Return the [X, Y] coordinate for the center point of the cell that contains the specified text.  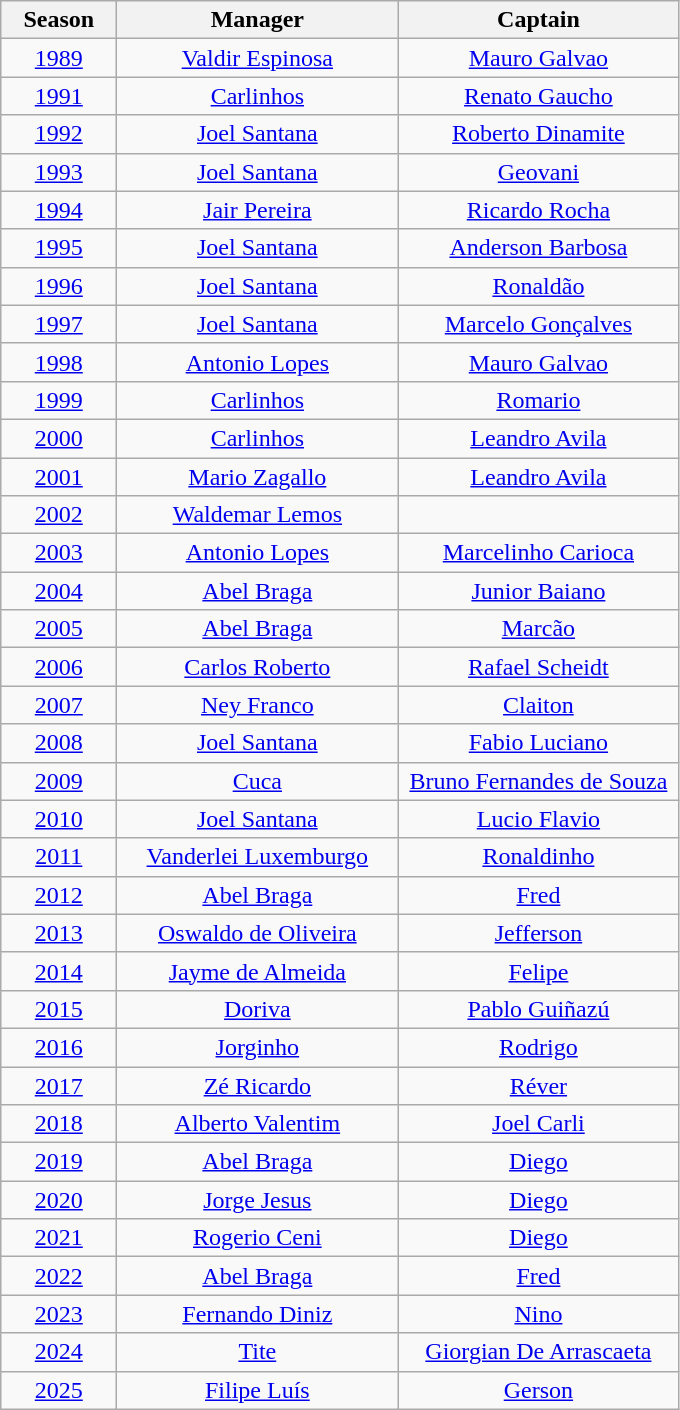
Alberto Valentim [258, 1124]
2010 [59, 819]
Rodrigo [538, 1047]
2020 [59, 1200]
Season [59, 20]
Geovani [538, 172]
Ronaldinho [538, 857]
1995 [59, 248]
Manager [258, 20]
Marcão [538, 629]
Jayme de Almeida [258, 971]
Roberto Dinamite [538, 134]
2006 [59, 667]
1997 [59, 324]
2012 [59, 895]
2022 [59, 1276]
Cuca [258, 781]
2000 [59, 438]
Bruno Fernandes de Souza [538, 781]
1999 [59, 400]
1991 [59, 96]
Marcelo Gonçalves [538, 324]
Claiton [538, 705]
Rafael Scheidt [538, 667]
Renato Gaucho [538, 96]
Marcelinho Carioca [538, 553]
Giorgian De Arrascaeta [538, 1352]
Ronaldão [538, 286]
Zé Ricardo [258, 1085]
Jorge Jesus [258, 1200]
2005 [59, 629]
2003 [59, 553]
2004 [59, 591]
1989 [59, 58]
2016 [59, 1047]
Filipe Luís [258, 1390]
2009 [59, 781]
Ney Franco [258, 705]
2025 [59, 1390]
1993 [59, 172]
Jorginho [258, 1047]
Joel Carli [538, 1124]
Mario Zagallo [258, 477]
Nino [538, 1314]
2007 [59, 705]
2018 [59, 1124]
2014 [59, 971]
Gerson [538, 1390]
Junior Baiano [538, 591]
Tite [258, 1352]
Fernando Diniz [258, 1314]
2021 [59, 1238]
Rogerio Ceni [258, 1238]
1992 [59, 134]
2001 [59, 477]
Felipe [538, 971]
2008 [59, 743]
Ricardo Rocha [538, 210]
1998 [59, 362]
Captain [538, 20]
Pablo Guiñazú [538, 1009]
1994 [59, 210]
Fabio Luciano [538, 743]
Vanderlei Luxemburgo [258, 857]
Lucio Flavio [538, 819]
Jair Pereira [258, 210]
Carlos Roberto [258, 667]
2017 [59, 1085]
Jefferson [538, 933]
Réver [538, 1085]
Anderson Barbosa [538, 248]
2024 [59, 1352]
2013 [59, 933]
Doriva [258, 1009]
1996 [59, 286]
Waldemar Lemos [258, 515]
Romario [538, 400]
2011 [59, 857]
2002 [59, 515]
Valdir Espinosa [258, 58]
2019 [59, 1162]
2015 [59, 1009]
2023 [59, 1314]
Oswaldo de Oliveira [258, 933]
